Pinpoint the cell where the given text exists, returning its [X, Y] midpoint coordinate. 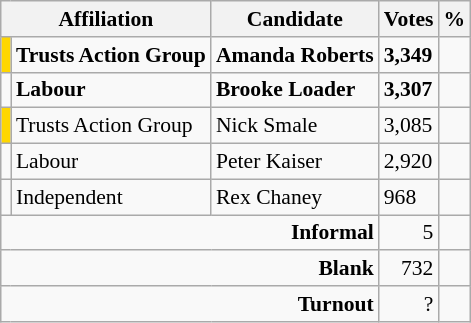
Rex Chaney [295, 197]
968 [409, 197]
% [454, 19]
Candidate [295, 19]
2,920 [409, 162]
Affiliation [106, 19]
Turnout [190, 304]
Amanda Roberts [295, 55]
? [409, 304]
Informal [190, 233]
Blank [190, 269]
732 [409, 269]
3,349 [409, 55]
5 [409, 233]
Peter Kaiser [295, 162]
3,085 [409, 126]
Brooke Loader [295, 90]
Votes [409, 19]
3,307 [409, 90]
Independent [111, 197]
Nick Smale [295, 126]
